Capture the cell that displays the provided text and extract its (X, Y) central coordinate. 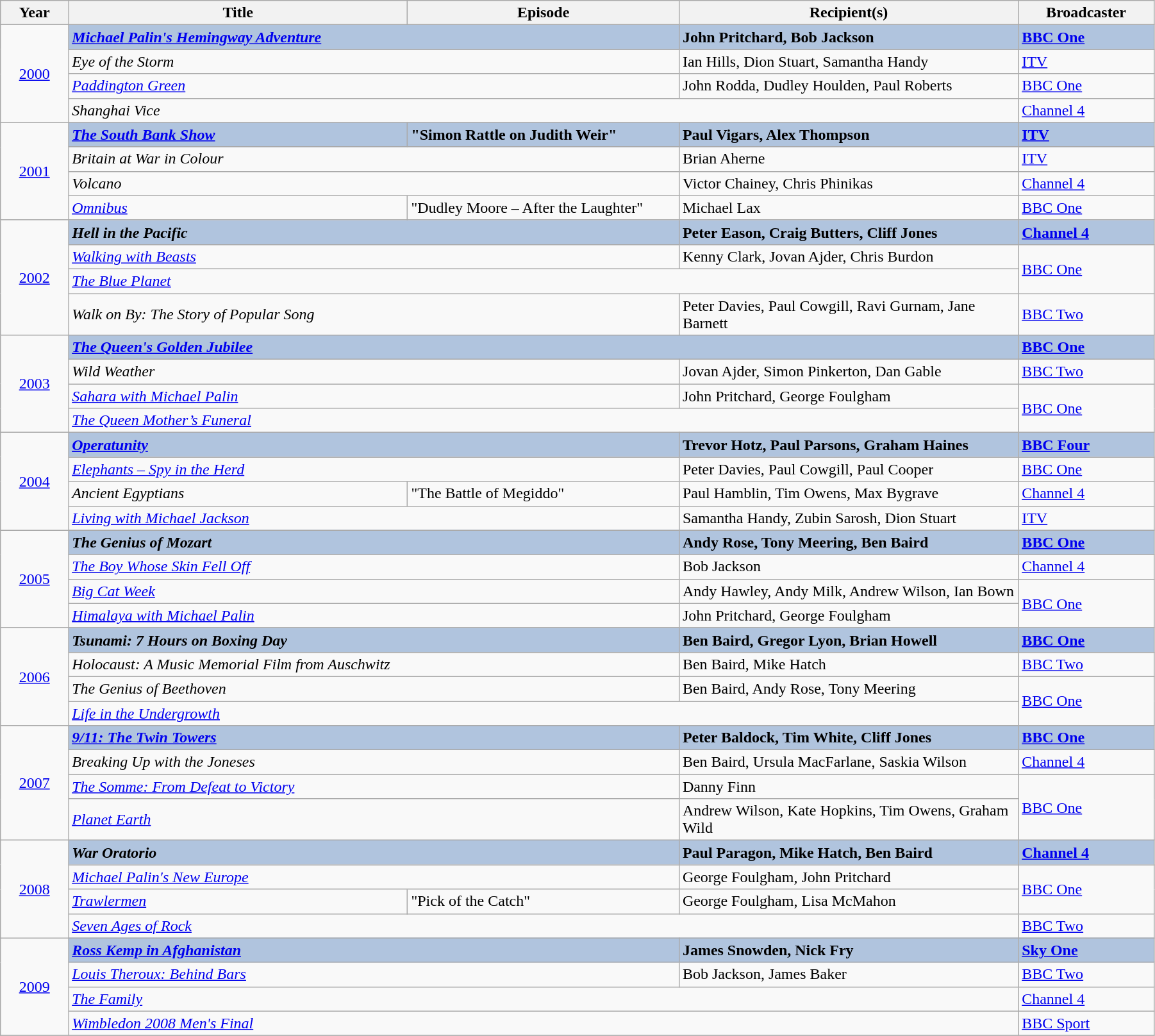
Andy Rose, Tony Meering, Ben Baird (849, 542)
2006 (35, 676)
Samantha Handy, Zubin Sarosh, Dion Stuart (849, 518)
John Pritchard, Bob Jackson (849, 37)
Paul Hamblin, Tim Owens, Max Bygrave (849, 494)
The South Bank Show (238, 135)
Paul Vigars, Alex Thompson (849, 135)
"Pick of the Catch" (544, 901)
9/11: The Twin Towers (374, 738)
Eye of the Storm (374, 62)
Omnibus (238, 208)
The Blue Planet (544, 281)
The Somme: From Defeat to Victory (374, 787)
Ancient Egyptians (238, 494)
The Family (544, 999)
Peter Baldock, Tim White, Cliff Jones (849, 738)
Brian Aherne (849, 159)
Bob Jackson (849, 567)
Wimbledon 2008 Men's Final (544, 1023)
Michael Lax (849, 208)
Episode (544, 13)
Michael Palin's New Europe (374, 877)
Ross Kemp in Afghanistan (374, 950)
The Queen's Golden Jubilee (544, 347)
Wild Weather (374, 372)
2002 (35, 277)
Ben Baird, Andy Rose, Tony Meering (849, 689)
Paul Paragon, Mike Hatch, Ben Baird (849, 853)
Sky One (1086, 950)
2007 (35, 783)
George Foulgham, Lisa McMahon (849, 901)
Hell in the Pacific (374, 232)
Peter Davies, Paul Cowgill, Paul Cooper (849, 469)
James Snowden, Nick Fry (849, 950)
Walk on By: The Story of Popular Song (374, 314)
Broadcaster (1086, 13)
The Genius of Mozart (374, 542)
Himalaya with Michael Palin (374, 615)
Elephants – Spy in the Herd (374, 469)
The Queen Mother’s Funeral (544, 421)
Recipient(s) (849, 13)
Year (35, 13)
Walking with Beasts (374, 256)
The Genius of Beethoven (374, 689)
Britain at War in Colour (374, 159)
Breaking Up with the Joneses (374, 762)
Trevor Hotz, Paul Parsons, Graham Haines (849, 445)
John Rodda, Dudley Houlden, Paul Roberts (849, 86)
Title (238, 13)
The Boy Whose Skin Fell Off (374, 567)
Andy Hawley, Andy Milk, Andrew Wilson, Ian Bown (849, 591)
Operatunity (374, 445)
Volcano (374, 183)
Kenny Clark, Jovan Ajder, Chris Burdon (849, 256)
2001 (35, 171)
Big Cat Week (374, 591)
George Foulgham, John Pritchard (849, 877)
Life in the Undergrowth (544, 714)
Danny Finn (849, 787)
2009 (35, 987)
Peter Davies, Paul Cowgill, Ravi Gurnam, Jane Barnett (849, 314)
2005 (35, 579)
Ben Baird, Mike Hatch (849, 664)
Trawlermen (238, 901)
"The Battle of Megiddo" (544, 494)
Andrew Wilson, Kate Hopkins, Tim Owens, Graham Wild (849, 819)
Ben Baird, Gregor Lyon, Brian Howell (849, 640)
Louis Theroux: Behind Bars (374, 974)
Shanghai Vice (544, 110)
Ian Hills, Dion Stuart, Samantha Handy (849, 62)
Sahara with Michael Palin (374, 396)
Living with Michael Jackson (374, 518)
BBC Four (1086, 445)
BBC Sport (1086, 1023)
Victor Chainey, Chris Phinikas (849, 183)
Peter Eason, Craig Butters, Cliff Jones (849, 232)
Bob Jackson, James Baker (849, 974)
2004 (35, 481)
Ben Baird, Ursula MacFarlane, Saskia Wilson (849, 762)
2008 (35, 889)
2003 (35, 384)
Michael Palin's Hemingway Adventure (374, 37)
Paddington Green (374, 86)
"Simon Rattle on Judith Weir" (544, 135)
Jovan Ajder, Simon Pinkerton, Dan Gable (849, 372)
Tsunami: 7 Hours on Boxing Day (374, 640)
2000 (35, 74)
"Dudley Moore – After the Laughter" (544, 208)
Holocaust: A Music Memorial Film from Auschwitz (374, 664)
War Oratorio (374, 853)
Planet Earth (374, 819)
Seven Ages of Rock (544, 926)
